Return the (X, Y) coordinate for the center point of the cell that contains the specified text.  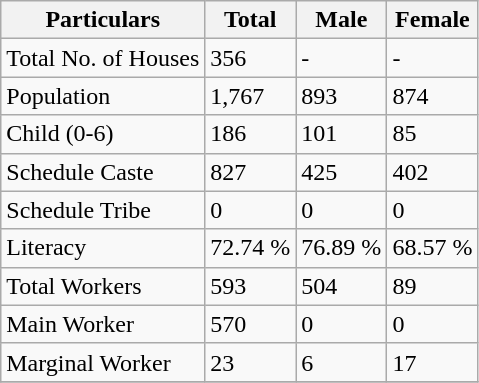
1,767 (250, 96)
76.89 % (342, 248)
68.57 % (432, 248)
593 (250, 286)
Literacy (103, 248)
570 (250, 324)
Schedule Caste (103, 172)
Total (250, 20)
Schedule Tribe (103, 210)
Child (0-6) (103, 134)
Male (342, 20)
17 (432, 362)
72.74 % (250, 248)
356 (250, 58)
893 (342, 96)
Main Worker (103, 324)
Marginal Worker (103, 362)
Particulars (103, 20)
23 (250, 362)
89 (432, 286)
Population (103, 96)
425 (342, 172)
874 (432, 96)
6 (342, 362)
85 (432, 134)
504 (342, 286)
Female (432, 20)
186 (250, 134)
402 (432, 172)
101 (342, 134)
Total Workers (103, 286)
827 (250, 172)
Total No. of Houses (103, 58)
